For the text-containing cell, return its midpoint in [X, Y] coordinate format. 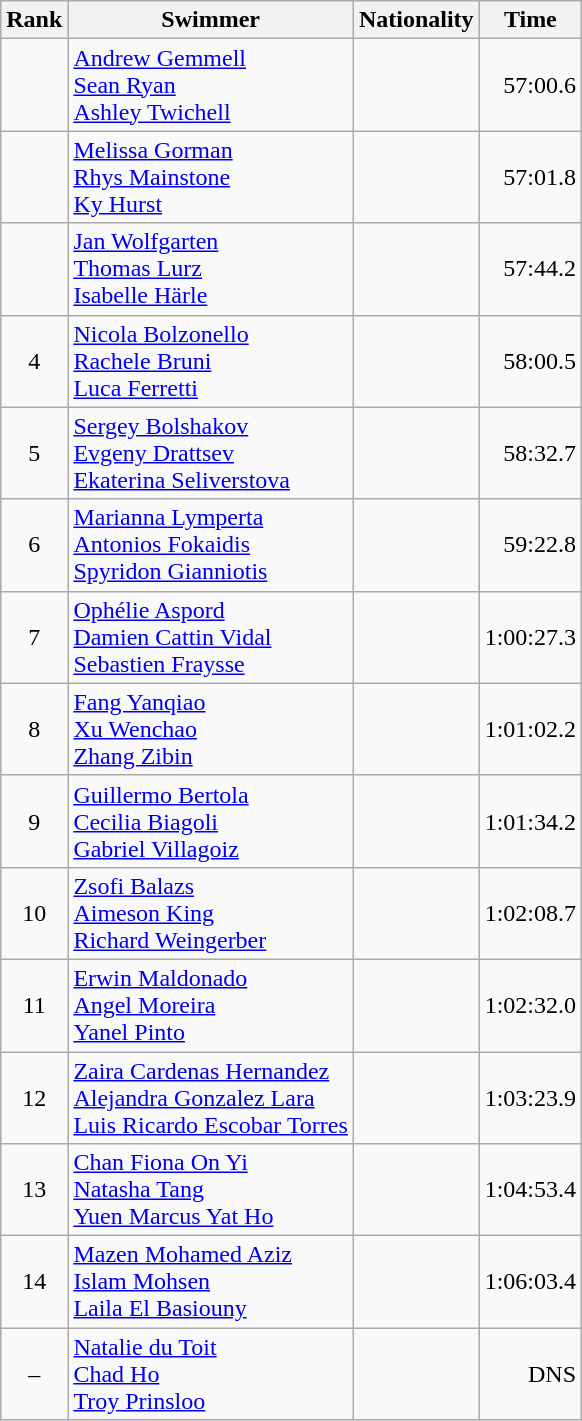
Natalie du ToitChad HoTroy Prinsloo [211, 1374]
59:22.8 [530, 545]
1:03:23.9 [530, 1098]
Time [530, 20]
Mazen Mohamed AzizIslam MohsenLaila El Basiouny [211, 1282]
10 [34, 913]
Sergey BolshakovEvgeny DrattsevEkaterina Seliverstova [211, 453]
14 [34, 1282]
57:44.2 [530, 269]
1:06:03.4 [530, 1282]
1:01:34.2 [530, 821]
Zaira Cardenas HernandezAlejandra Gonzalez LaraLuis Ricardo Escobar Torres [211, 1098]
Rank [34, 20]
8 [34, 729]
1:02:32.0 [530, 1005]
– [34, 1374]
Nicola BolzonelloRachele BruniLuca Ferretti [211, 361]
1:00:27.3 [530, 637]
Nationality [416, 20]
Swimmer [211, 20]
Fang YanqiaoXu WenchaoZhang Zibin [211, 729]
9 [34, 821]
5 [34, 453]
Guillermo BertolaCecilia BiagoliGabriel Villagoiz [211, 821]
58:00.5 [530, 361]
Ophélie AspordDamien Cattin VidalSebastien Fraysse [211, 637]
58:32.7 [530, 453]
12 [34, 1098]
Melissa GormanRhys MainstoneKy Hurst [211, 177]
6 [34, 545]
Andrew GemmellSean RyanAshley Twichell [211, 85]
57:00.6 [530, 85]
Erwin MaldonadoAngel MoreiraYanel Pinto [211, 1005]
13 [34, 1190]
11 [34, 1005]
Marianna LympertaAntonios FokaidisSpyridon Gianniotis [211, 545]
Chan Fiona On YiNatasha TangYuen Marcus Yat Ho [211, 1190]
Zsofi BalazsAimeson KingRichard Weingerber [211, 913]
1:01:02.2 [530, 729]
4 [34, 361]
57:01.8 [530, 177]
1:02:08.7 [530, 913]
1:04:53.4 [530, 1190]
Jan WolfgartenThomas LurzIsabelle Härle [211, 269]
7 [34, 637]
DNS [530, 1374]
